For the text-containing cell, return its midpoint in (x, y) coordinate format. 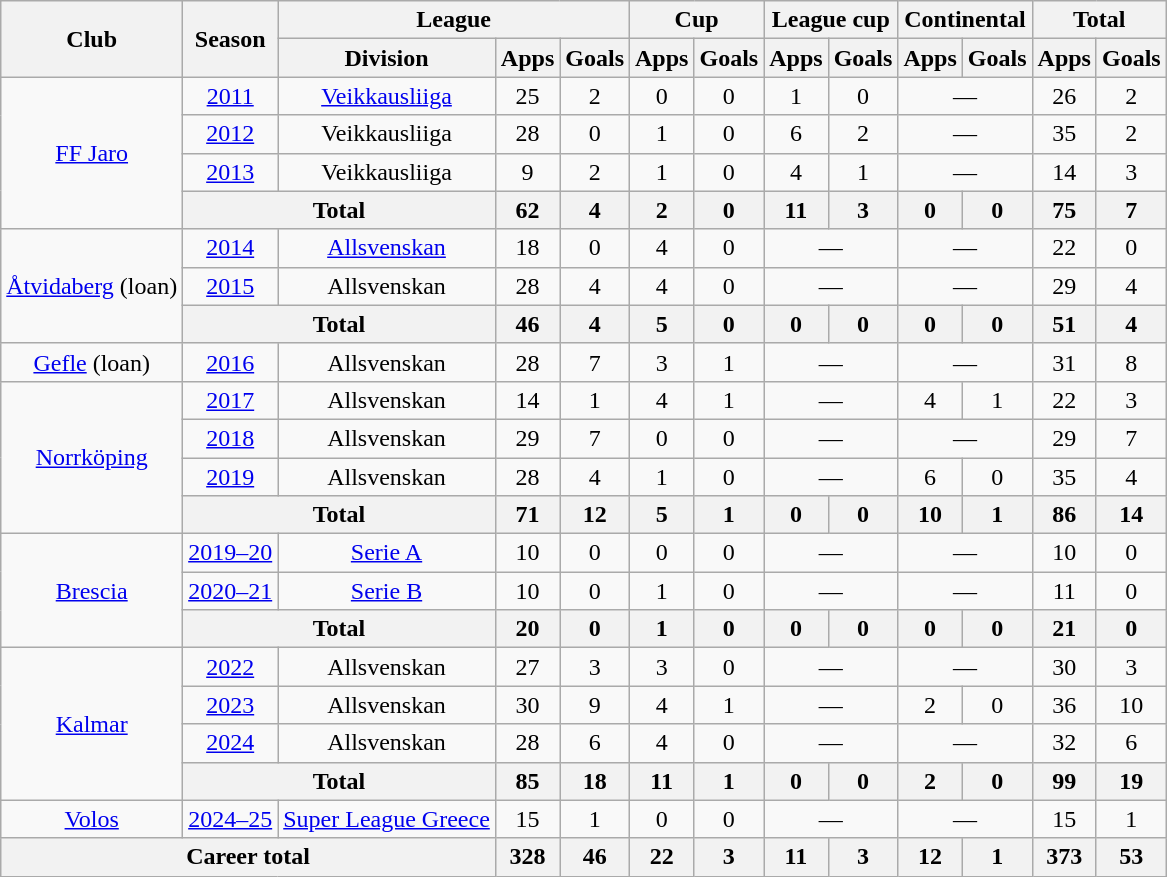
2022 (230, 667)
86 (1064, 515)
2019 (230, 477)
Club (92, 39)
2011 (230, 96)
Serie B (387, 591)
20 (527, 629)
31 (1064, 362)
Gefle (loan) (92, 362)
Super League Greece (387, 819)
Division (387, 58)
2019–20 (230, 553)
Norrköping (92, 457)
26 (1064, 96)
71 (527, 515)
2016 (230, 362)
Kalmar (92, 724)
League (454, 20)
32 (1064, 743)
Brescia (92, 591)
25 (527, 96)
Serie A (387, 553)
8 (1131, 362)
328 (527, 857)
2012 (230, 134)
Continental (965, 20)
373 (1064, 857)
Career total (248, 857)
36 (1064, 705)
Åtvidaberg (loan) (92, 286)
2024 (230, 743)
Volos (92, 819)
62 (527, 210)
21 (1064, 629)
99 (1064, 781)
2023 (230, 705)
Cup (697, 20)
League cup (831, 20)
Season (230, 39)
51 (1064, 324)
2020–21 (230, 591)
FF Jaro (92, 153)
75 (1064, 210)
2024–25 (230, 819)
53 (1131, 857)
2017 (230, 400)
2015 (230, 286)
85 (527, 781)
2018 (230, 438)
2014 (230, 248)
2013 (230, 172)
27 (527, 667)
19 (1131, 781)
